From the cell containing the given text, extract its center point as [X, Y] coordinate. 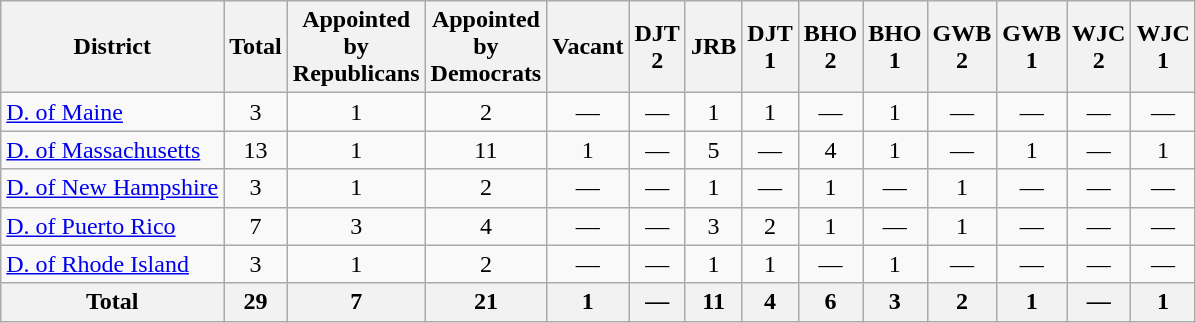
D. of Massachusetts [112, 150]
BHO1 [895, 47]
29 [256, 302]
GWB1 [1032, 47]
AppointedbyDemocrats [486, 47]
WJC2 [1098, 47]
5 [713, 150]
6 [830, 302]
DJT2 [657, 47]
AppointedbyRepublicans [356, 47]
WJC1 [1163, 47]
GWB2 [962, 47]
DJT1 [770, 47]
D. of Puerto Rico [112, 226]
D. of New Hampshire [112, 188]
District [112, 47]
21 [486, 302]
13 [256, 150]
Vacant [588, 47]
BHO2 [830, 47]
D. of Rhode Island [112, 264]
D. of Maine [112, 112]
JRB [713, 47]
